Extract the (X, Y) coordinate from the center of the cell holding the provided text.  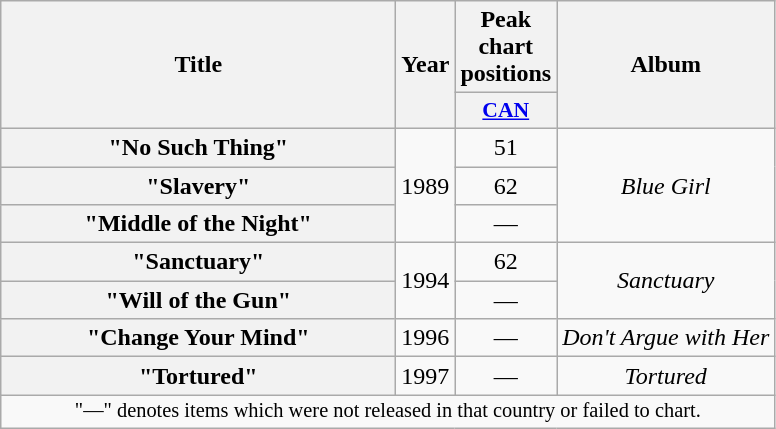
1997 (426, 376)
Year (426, 65)
Peak chart positions (506, 47)
1989 (426, 185)
Don't Argue with Her (666, 338)
Sanctuary (666, 281)
1994 (426, 281)
"Tortured" (198, 376)
"Change Your Mind" (198, 338)
Blue Girl (666, 185)
Tortured (666, 376)
"Will of the Gun" (198, 300)
CAN (506, 111)
Title (198, 65)
"Slavery" (198, 185)
1996 (426, 338)
"Sanctuary" (198, 262)
Album (666, 65)
51 (506, 147)
"Middle of the Night" (198, 224)
"—" denotes items which were not released in that country or failed to chart. (388, 412)
"No Such Thing" (198, 147)
